Identify which cell holds the provided text, then report its (x, y) central coordinate. 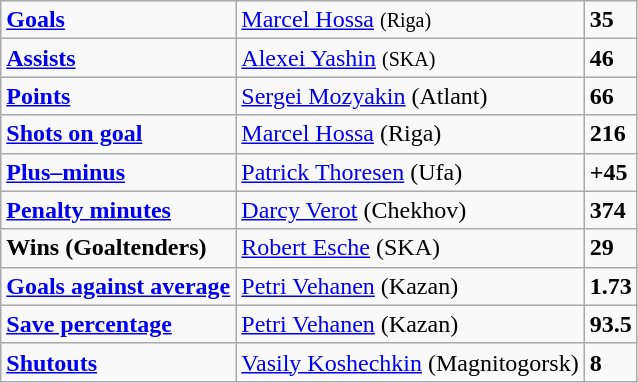
29 (610, 248)
374 (610, 210)
Save percentage (118, 324)
Assists (118, 58)
93.5 (610, 324)
Shutouts (118, 362)
216 (610, 134)
Penalty minutes (118, 210)
Points (118, 96)
Plus–minus (118, 172)
8 (610, 362)
1.73 (610, 286)
35 (610, 20)
Sergei Mozyakin (Atlant) (410, 96)
Goals (118, 20)
Shots on goal (118, 134)
Patrick Thoresen (Ufa) (410, 172)
+45 (610, 172)
Darcy Verot (Chekhov) (410, 210)
46 (610, 58)
Wins (Goaltenders) (118, 248)
Goals against average (118, 286)
Robert Esche (SKA) (410, 248)
Alexei Yashin (SKA) (410, 58)
Vasily Koshechkin (Magnitogorsk) (410, 362)
66 (610, 96)
